Pinpoint the cell where the given text exists, returning its [x, y] midpoint coordinate. 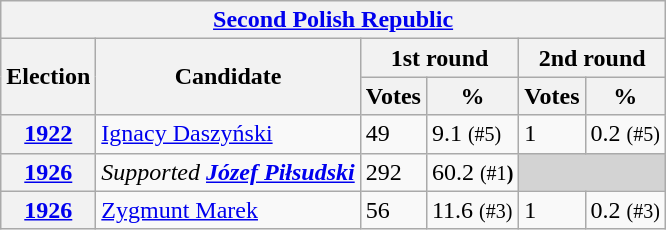
Supported Józef Piłsudski [228, 172]
Candidate [228, 77]
1st round [440, 58]
Election [48, 77]
1922 [48, 134]
0.2 (#3) [625, 210]
11.6 (#3) [472, 210]
60.2 (#1) [472, 172]
49 [393, 134]
Second Polish Republic [334, 20]
56 [393, 210]
0.2 (#5) [625, 134]
2nd round [592, 58]
9.1 (#5) [472, 134]
292 [393, 172]
Ignacy Daszyński [228, 134]
Zygmunt Marek [228, 210]
